Search for the cell housing the specified text and yield its (X, Y) center coordinate. 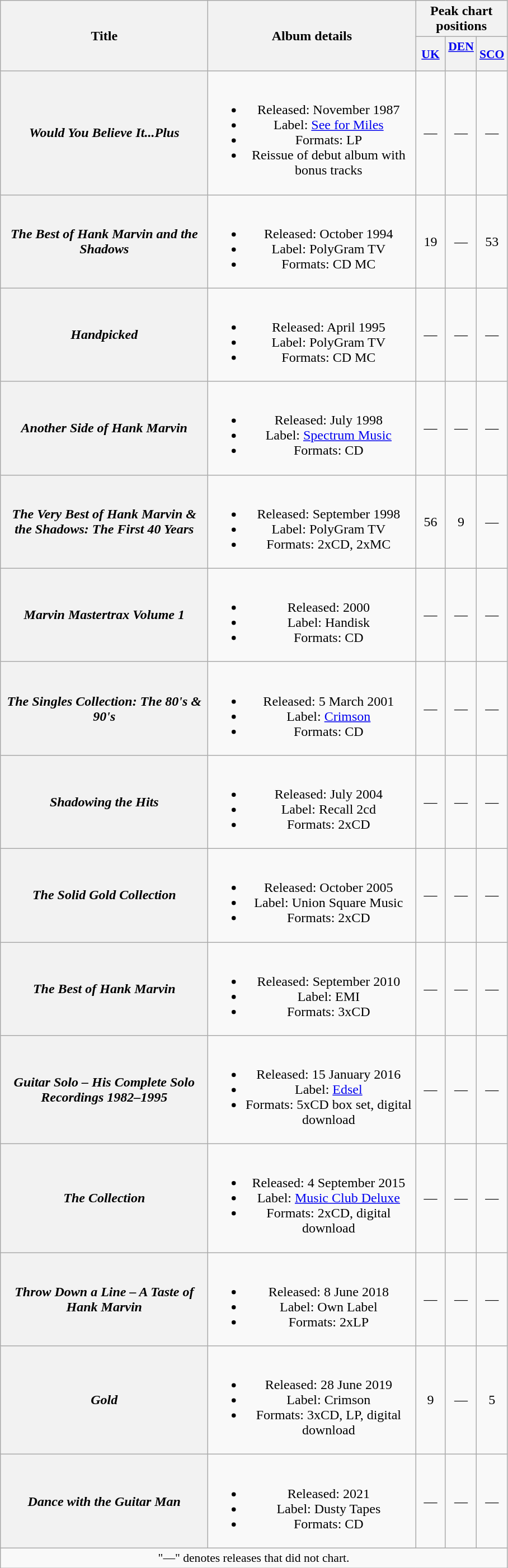
Another Side of Hank Marvin (104, 428)
53 (492, 242)
Shadowing the Hits (104, 802)
Marvin Mastertrax Volume 1 (104, 615)
Released: 5 March 2001Label: CrimsonFormats: CD (312, 708)
The Collection (104, 1198)
Gold (104, 1400)
Released: September 2010Label: EMIFormats: 3xCD (312, 989)
19 (431, 242)
Released: July 2004Label: Recall 2cdFormats: 2xCD (312, 802)
The Best of Hank Marvin and the Shadows (104, 242)
The Solid Gold Collection (104, 895)
Released: October 1994Label: PolyGram TVFormats: CD MC (312, 242)
5 (492, 1400)
Released: 4 September 2015Label: Music Club DeluxeFormats: 2xCD, digital download (312, 1198)
The Very Best of Hank Marvin & the Shadows: The First 40 Years (104, 521)
Released: 8 June 2018Label: Own LabelFormats: 2xLP (312, 1300)
DEN (461, 54)
Released: April 1995Label: PolyGram TVFormats: CD MC (312, 334)
Album details (312, 36)
Peak chart positions (462, 19)
56 (431, 521)
Released: July 1998Label: Spectrum MusicFormats: CD (312, 428)
SCO (492, 54)
Released: November 1987Label: See for MilesFormats: LPReissue of debut album with bonus tracks (312, 133)
Released: 2021Label: Dusty TapesFormats: CD (312, 1501)
Guitar Solo – His Complete Solo Recordings 1982–1995 (104, 1090)
Title (104, 36)
Dance with the Guitar Man (104, 1501)
Throw Down a Line – A Taste of Hank Marvin (104, 1300)
Would You Believe It...Plus (104, 133)
Released: 2000Label: HandiskFormats: CD (312, 615)
The Singles Collection: The 80's & 90's (104, 708)
Released: September 1998Label: PolyGram TVFormats: 2xCD, 2xMC (312, 521)
Released: October 2005Label: Union Square MusicFormats: 2xCD (312, 895)
The Best of Hank Marvin (104, 989)
UK (431, 54)
"—" denotes releases that did not chart. (254, 1558)
Handpicked (104, 334)
Released: 28 June 2019Label: CrimsonFormats: 3xCD, LP, digital download (312, 1400)
Released: 15 January 2016Label: EdselFormats: 5xCD box set, digital download (312, 1090)
